Return the (X, Y) coordinate for the center point of the cell that contains the specified text.  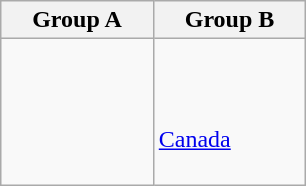
Group A (78, 20)
Group B (230, 20)
Canada (230, 112)
